Detect which cell encompasses the target text, then output its (x, y) center coordinate. 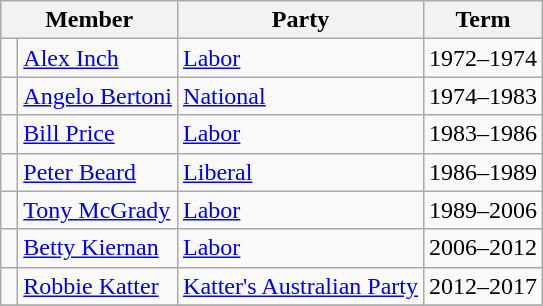
Liberal (301, 172)
1974–1983 (484, 96)
2012–2017 (484, 286)
Angelo Bertoni (98, 96)
Term (484, 20)
Party (301, 20)
Member (90, 20)
Betty Kiernan (98, 248)
1983–1986 (484, 134)
2006–2012 (484, 248)
Bill Price (98, 134)
1989–2006 (484, 210)
National (301, 96)
1972–1974 (484, 58)
Robbie Katter (98, 286)
Tony McGrady (98, 210)
Katter's Australian Party (301, 286)
Peter Beard (98, 172)
1986–1989 (484, 172)
Alex Inch (98, 58)
